Output the (x, y) coordinate of the center of the cell containing the given text.  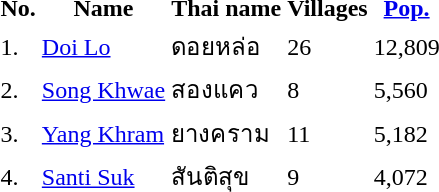
11 (328, 133)
สองแคว (226, 90)
Doi Lo (103, 46)
Yang Khram (103, 133)
ดอยหล่อ (226, 46)
8 (328, 90)
ยางคราม (226, 133)
Song Khwae (103, 90)
26 (328, 46)
